Output the [x, y] coordinate of the center of the cell containing the given text.  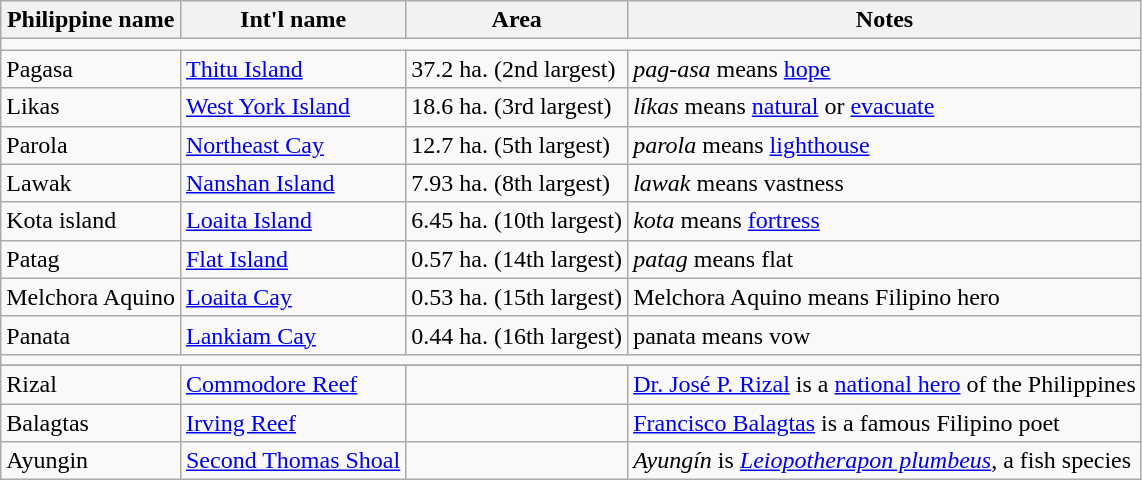
Area [517, 20]
Flat Island [292, 259]
Likas [91, 107]
Parola [91, 145]
6.45 ha. (10th largest) [517, 221]
Ayungín is Leiopotherapon plumbeus, a fish species [885, 461]
12.7 ha. (5th largest) [517, 145]
Ayungin [91, 461]
Pagasa [91, 69]
18.6 ha. (3rd largest) [517, 107]
Lankiam Cay [292, 335]
Lawak [91, 183]
0.44 ha. (16th largest) [517, 335]
Commodore Reef [292, 384]
Philippine name [91, 20]
0.53 ha. (15th largest) [517, 297]
Kota island [91, 221]
kota means fortress [885, 221]
Nanshan Island [292, 183]
0.57 ha. (14th largest) [517, 259]
parola means lighthouse [885, 145]
lawak means vastness [885, 183]
Panata [91, 335]
patag means flat [885, 259]
37.2 ha. (2nd largest) [517, 69]
panata means vow [885, 335]
Int'l name [292, 20]
Melchora Aquino means Filipino hero [885, 297]
Irving Reef [292, 423]
Northeast Cay [292, 145]
Balagtas [91, 423]
Francisco Balagtas is a famous Filipino poet [885, 423]
pag-asa means hope [885, 69]
Dr. José P. Rizal is a national hero of the Philippines [885, 384]
Patag [91, 259]
Thitu Island [292, 69]
líkas means natural or evacuate [885, 107]
7.93 ha. (8th largest) [517, 183]
Melchora Aquino [91, 297]
Loaita Cay [292, 297]
Rizal [91, 384]
West York Island [292, 107]
Loaita Island [292, 221]
Second Thomas Shoal [292, 461]
Notes [885, 20]
